Identify which cell holds the provided text, then report its (x, y) central coordinate. 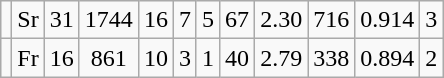
7 (184, 20)
1 (208, 58)
338 (332, 58)
861 (108, 58)
2.30 (282, 20)
0.894 (388, 58)
31 (62, 20)
10 (156, 58)
40 (238, 58)
5 (208, 20)
Fr (28, 58)
0.914 (388, 20)
1744 (108, 20)
2.79 (282, 58)
67 (238, 20)
716 (332, 20)
2 (432, 58)
Sr (28, 20)
